Determine the (X, Y) coordinate at the center of the cell enclosing the given text.  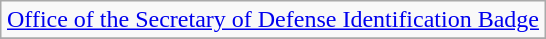
Office of the Secretary of Defense Identification Badge (272, 20)
